Extract the [x, y] coordinate from the center of the cell holding the provided text.  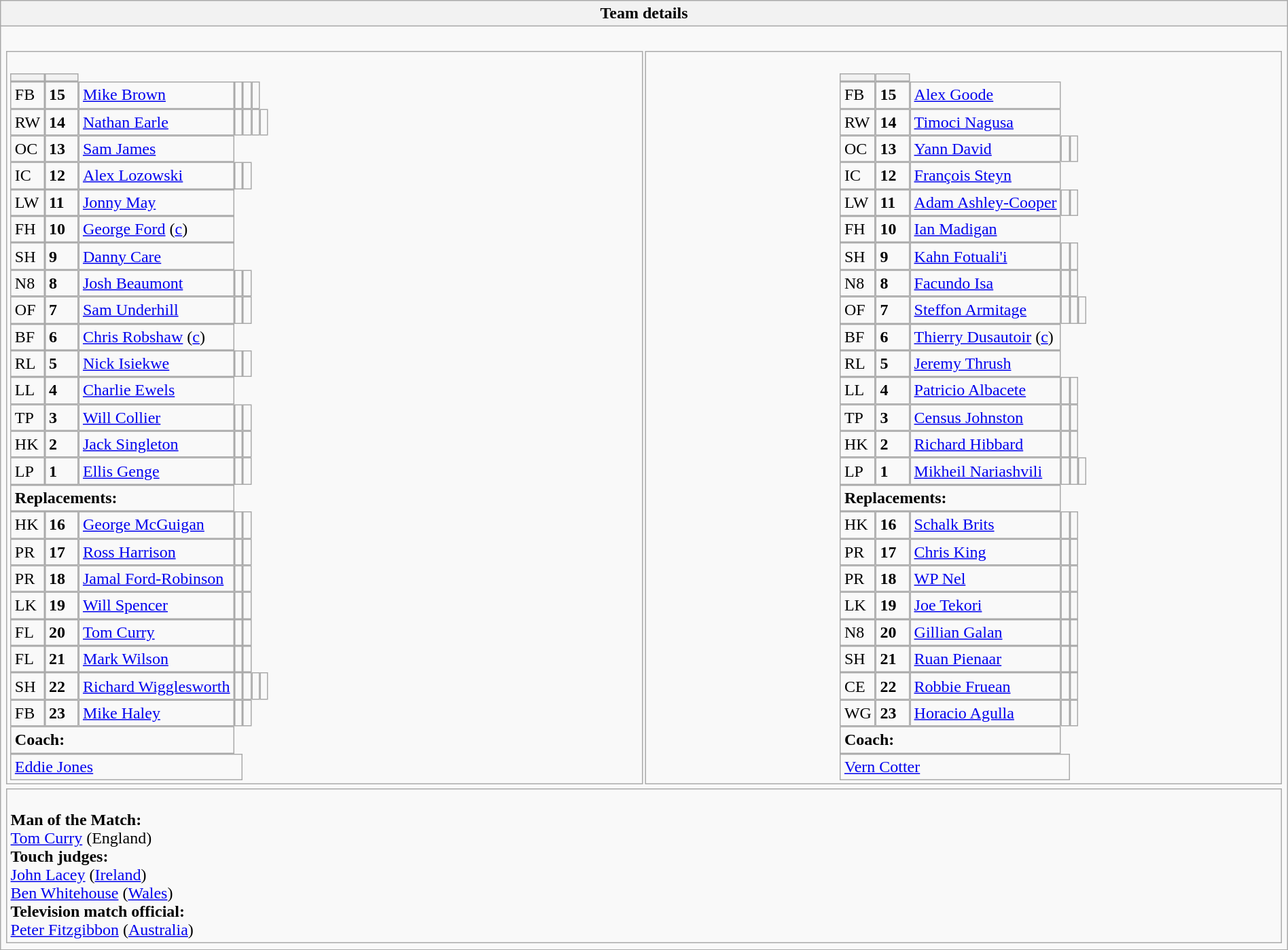
Tom Curry [156, 632]
Jack Singleton [156, 444]
George Ford (c) [156, 230]
Steffon Armitage [985, 310]
Vern Cotter [955, 767]
Mikheil Nariashvili [985, 471]
Team details [644, 14]
Robbie Fruean [985, 687]
Timoci Nagusa [985, 122]
Patricio Albacete [985, 390]
Ellis Genge [156, 471]
Charlie Ewels [156, 390]
Danny Care [156, 257]
Sam James [156, 149]
Mark Wilson [156, 659]
Chris Robshaw (c) [156, 337]
Thierry Dusautoir (c) [985, 337]
François Steyn [985, 176]
Jamal Ford-Robinson [156, 579]
Will Spencer [156, 606]
Nick Isiekwe [156, 364]
Mike Brown [156, 95]
Alex Lozowski [156, 176]
Adam Ashley-Cooper [985, 202]
Kahn Fotuali'i [985, 257]
Schalk Brits [985, 525]
Horacio Agulla [985, 713]
Gillian Galan [985, 632]
CE [859, 687]
Will Collier [156, 418]
WG [859, 713]
Sam Underhill [156, 310]
Facundo Isa [985, 283]
Joe Tekori [985, 606]
Richard Hibbard [985, 444]
Jeremy Thrush [985, 364]
Jonny May [156, 202]
Mike Haley [156, 713]
Josh Beaumont [156, 283]
Census Johnston [985, 418]
Alex Goode [985, 95]
Chris King [985, 552]
Ross Harrison [156, 552]
Nathan Earle [156, 122]
Eddie Jones [127, 767]
WP Nel [985, 579]
Ian Madigan [985, 230]
Yann David [985, 149]
Ruan Pienaar [985, 659]
Richard Wigglesworth [156, 687]
George McGuigan [156, 525]
